From the cell containing the given text, extract its center point as [X, Y] coordinate. 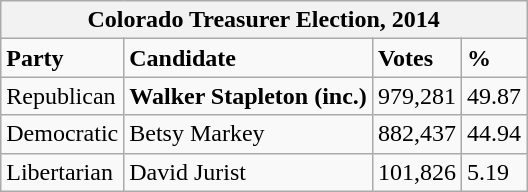
Candidate [248, 58]
% [494, 58]
Libertarian [62, 172]
5.19 [494, 172]
44.94 [494, 134]
Votes [416, 58]
101,826 [416, 172]
Colorado Treasurer Election, 2014 [264, 20]
Betsy Markey [248, 134]
Party [62, 58]
David Jurist [248, 172]
979,281 [416, 96]
Walker Stapleton (inc.) [248, 96]
Democratic [62, 134]
Republican [62, 96]
882,437 [416, 134]
49.87 [494, 96]
